Search for the cell housing the specified text and yield its (x, y) center coordinate. 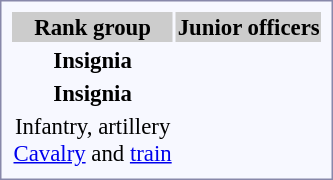
Rank group (92, 27)
Infantry, artilleryCavalry and train (92, 140)
Junior officers (248, 27)
